Find where the given text appears and provide that cell's center as (X, Y) coordinate. 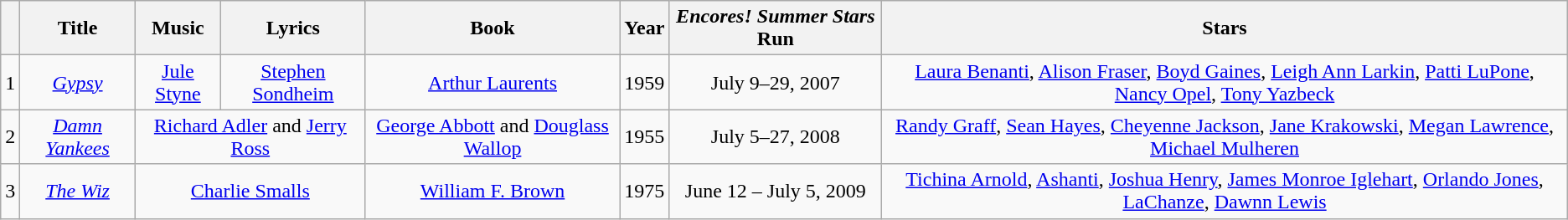
Randy Graff, Sean Hayes, Cheyenne Jackson, Jane Krakowski, Megan Lawrence, Michael Mulheren (1225, 137)
July 5–27, 2008 (776, 137)
Laura Benanti, Alison Fraser, Boyd Gaines, Leigh Ann Larkin, Patti LuPone, Nancy Opel, Tony Yazbeck (1225, 82)
Stephen Sondheim (293, 82)
Book (493, 28)
Arthur Laurents (493, 82)
Tichina Arnold, Ashanti, Joshua Henry, James Monroe Iglehart, Orlando Jones, LaChanze, Dawnn Lewis (1225, 191)
3 (10, 191)
1955 (645, 137)
Damn Yankees (78, 137)
Title (78, 28)
Stars (1225, 28)
The Wiz (78, 191)
Jule Styne (178, 82)
1 (10, 82)
2 (10, 137)
George Abbott and Douglass Wallop (493, 137)
Charlie Smalls (250, 191)
Gypsy (78, 82)
Lyrics (293, 28)
Richard Adler and Jerry Ross (250, 137)
July 9–29, 2007 (776, 82)
William F. Brown (493, 191)
1959 (645, 82)
June 12 – July 5, 2009 (776, 191)
Encores! Summer Stars Run (776, 28)
Music (178, 28)
Year (645, 28)
1975 (645, 191)
